Output the [x, y] coordinate of the center of the cell containing the given text.  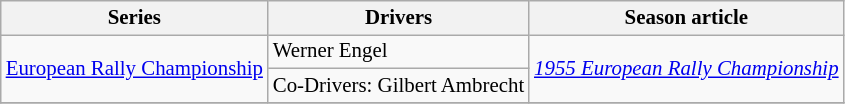
1955 European Rally Championship [686, 68]
Werner Engel [398, 51]
Season article [686, 18]
European Rally Championship [134, 68]
Co-Drivers: Gilbert Ambrecht [398, 85]
Series [134, 18]
Drivers [398, 18]
